From the cell containing the given text, extract its center point as [X, Y] coordinate. 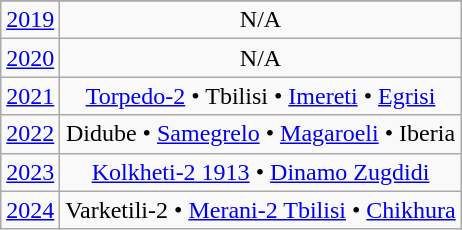
Didube • Samegrelo • Magaroeli • Iberia [260, 134]
2019 [30, 20]
2021 [30, 96]
2023 [30, 172]
2020 [30, 58]
2024 [30, 210]
2022 [30, 134]
Torpedo-2 • Tbilisi • Imereti • Egrisi [260, 96]
Varketili-2 • Merani-2 Tbilisi • Chikhura [260, 210]
Kolkheti-2 1913 • Dinamo Zugdidi [260, 172]
